Detect which cell encompasses the target text, then output its [X, Y] center coordinate. 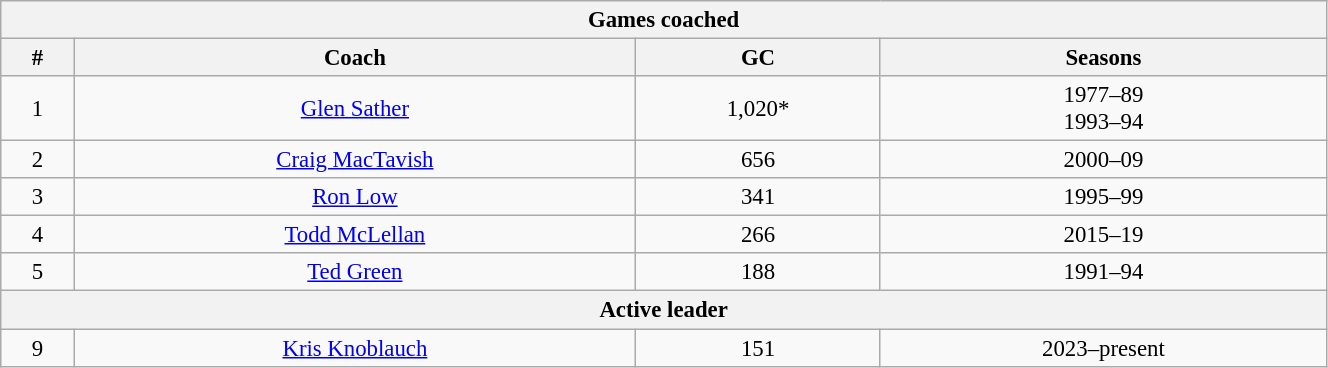
Craig MacTavish [354, 160]
2000–09 [1103, 160]
GC [758, 58]
Seasons [1103, 58]
2023–present [1103, 348]
Ted Green [354, 273]
1995–99 [1103, 197]
Coach [354, 58]
4 [38, 235]
# [38, 58]
5 [38, 273]
Kris Knoblauch [354, 348]
2 [38, 160]
Todd McLellan [354, 235]
1991–94 [1103, 273]
151 [758, 348]
341 [758, 197]
Ron Low [354, 197]
1,020* [758, 108]
656 [758, 160]
9 [38, 348]
2015–19 [1103, 235]
3 [38, 197]
188 [758, 273]
1977–891993–94 [1103, 108]
Games coached [664, 20]
266 [758, 235]
Glen Sather [354, 108]
Active leader [664, 310]
1 [38, 108]
